From the cell containing the given text, extract its center point as [x, y] coordinate. 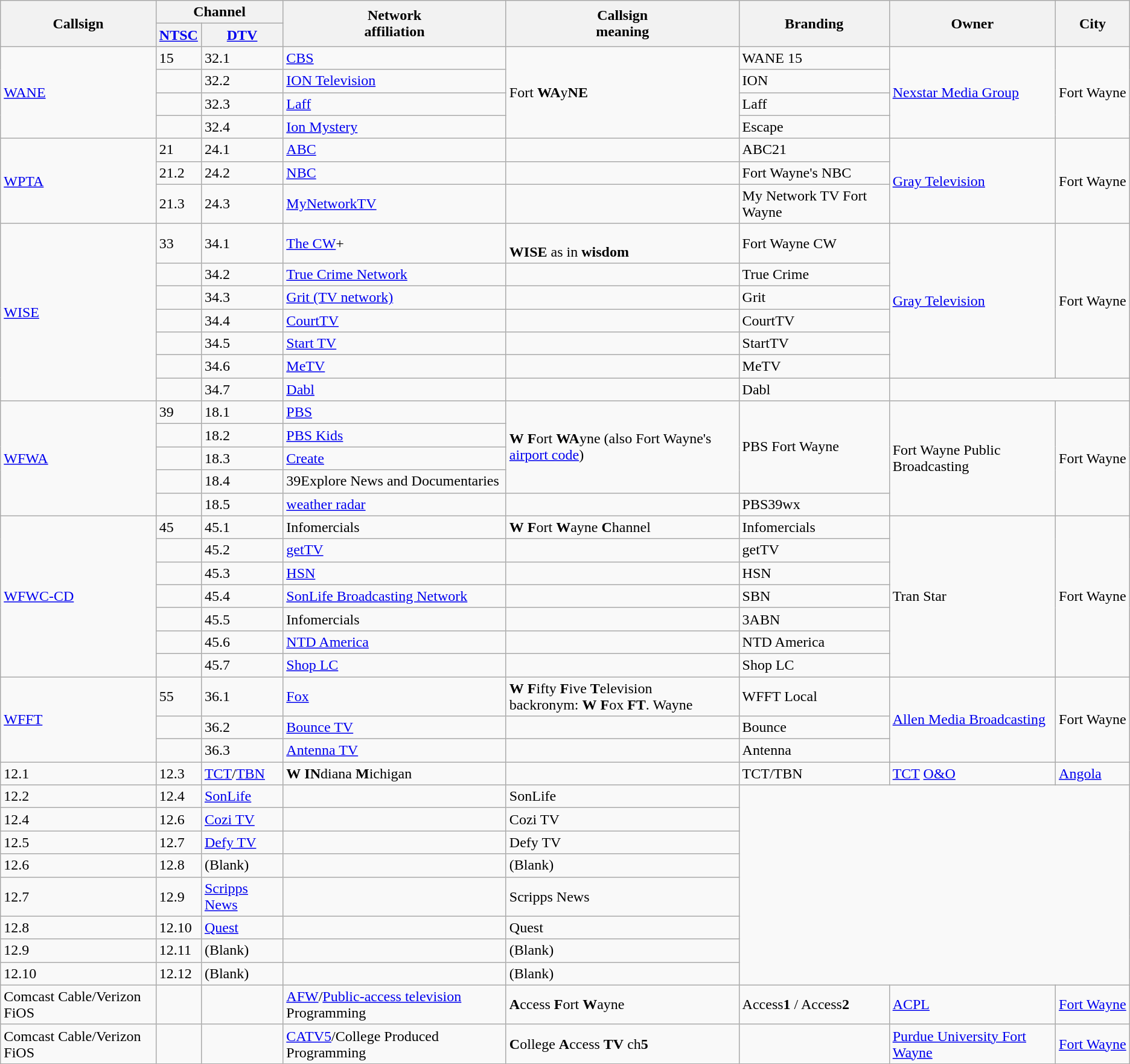
24.2 [241, 173]
32.4 [241, 127]
36.2 [241, 728]
AFW/Public-access television Programming [395, 1005]
Tran Star [972, 596]
34.6 [241, 367]
Create [395, 458]
55 [179, 696]
45.3 [241, 573]
WFWA [78, 458]
18.4 [241, 481]
WFFT Local [814, 696]
Bounce [814, 728]
21 [179, 150]
Networkaffiliation [395, 24]
Bounce TV [395, 728]
WFFT [78, 719]
39 [179, 412]
12.5 [78, 842]
Callsignmeaning [622, 24]
Purdue University Fort Wayne [972, 1043]
SonLife Broadcasting Network [395, 596]
WFWC-CD [78, 596]
weather radar [395, 504]
CBS [395, 58]
12.3 [179, 774]
WISE as in wisdom [622, 243]
21.3 [179, 204]
Fort Wayne CW [814, 243]
WANE 15 [814, 58]
NTSC [179, 35]
DTV [241, 35]
12.1 [78, 774]
12.2 [78, 796]
45.7 [241, 665]
36.3 [241, 751]
W INdiana Michigan [395, 774]
Start TV [395, 344]
18.5 [241, 504]
45.4 [241, 596]
Escape [814, 127]
W Fifty Five Televisionbackronym: W Fox FT. Wayne [622, 696]
Grit (TV network) [395, 297]
34.2 [241, 274]
34.4 [241, 321]
Access1 / Access2 [814, 1005]
ABC [395, 150]
WISE [78, 312]
ION Television [395, 81]
Grit [814, 297]
36.1 [241, 696]
Ion Mystery [395, 127]
ION [814, 81]
StartTV [814, 344]
18.2 [241, 435]
18.3 [241, 458]
34.1 [241, 243]
PBS39wx [814, 504]
WPTA [78, 181]
W Fort Wayne Channel [622, 527]
Allen Media Broadcasting [972, 719]
ABC21 [814, 150]
City [1093, 24]
SBN [814, 596]
24.1 [241, 150]
True Crime Network [395, 274]
CATV5/College Produced Programming [395, 1043]
32.2 [241, 81]
45.1 [241, 527]
Angola [1093, 774]
PBS Fort Wayne [814, 447]
NBC [395, 173]
12.11 [179, 950]
PBS Kids [395, 435]
15 [179, 58]
3ABN [814, 619]
32.3 [241, 104]
Fort WAyNE [622, 92]
24.3 [241, 204]
Fort Wayne's NBC [814, 173]
33 [179, 243]
34.5 [241, 344]
Antenna TV [395, 751]
My Network TV Fort Wayne [814, 204]
21.2 [179, 173]
W Fort WAyne (also Fort Wayne's airport code) [622, 447]
Branding [814, 24]
Nexstar Media Group [972, 92]
TCT O&O [972, 774]
32.1 [241, 58]
45 [179, 527]
45.2 [241, 550]
Fort Wayne Public Broadcasting [972, 458]
34.7 [241, 389]
MyNetworkTV [395, 204]
Access Fort Wayne [622, 1005]
PBS [395, 412]
WANE [78, 92]
ACPL [972, 1005]
12.12 [179, 973]
45.6 [241, 642]
18.1 [241, 412]
Owner [972, 24]
Channel [219, 12]
45.5 [241, 619]
Antenna [814, 751]
34.3 [241, 297]
True Crime [814, 274]
The CW+ [395, 243]
Fox [395, 696]
39Explore News and Documentaries [395, 481]
College Access TV ch5 [622, 1043]
Callsign [78, 24]
